Output the (x, y) coordinate of the center of the cell containing the given text.  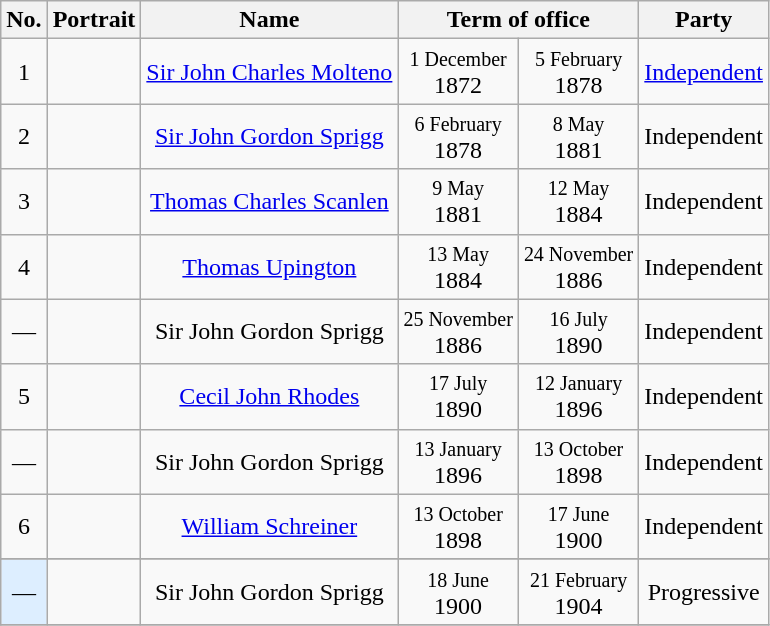
13 May1884 (458, 266)
8 May1881 (578, 136)
9 May1881 (458, 202)
3 (24, 202)
13 January1896 (458, 462)
6 (24, 526)
4 (24, 266)
Portrait (94, 20)
1 (24, 72)
17 June1900 (578, 526)
16 July1890 (578, 332)
12 May1884 (578, 202)
Name (270, 20)
5 February1878 (578, 72)
Cecil John Rhodes (270, 396)
25 November1886 (458, 332)
5 (24, 396)
Thomas Charles Scanlen (270, 202)
Progressive (704, 592)
Thomas Upington (270, 266)
6 February1878 (458, 136)
24 November1886 (578, 266)
No. (24, 20)
18 June1900 (458, 592)
12 January1896 (578, 396)
2 (24, 136)
21 February1904 (578, 592)
William Schreiner (270, 526)
1 December1872 (458, 72)
Party (704, 20)
Term of office (518, 20)
17 July1890 (458, 396)
Sir John Charles Molteno (270, 72)
